Locate the cell with the specified text and output its (x, y) center coordinate. 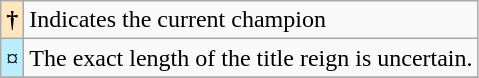
† (12, 20)
¤ (12, 58)
Indicates the current champion (251, 20)
The exact length of the title reign is uncertain. (251, 58)
